For the text-containing cell, return its midpoint in (x, y) coordinate format. 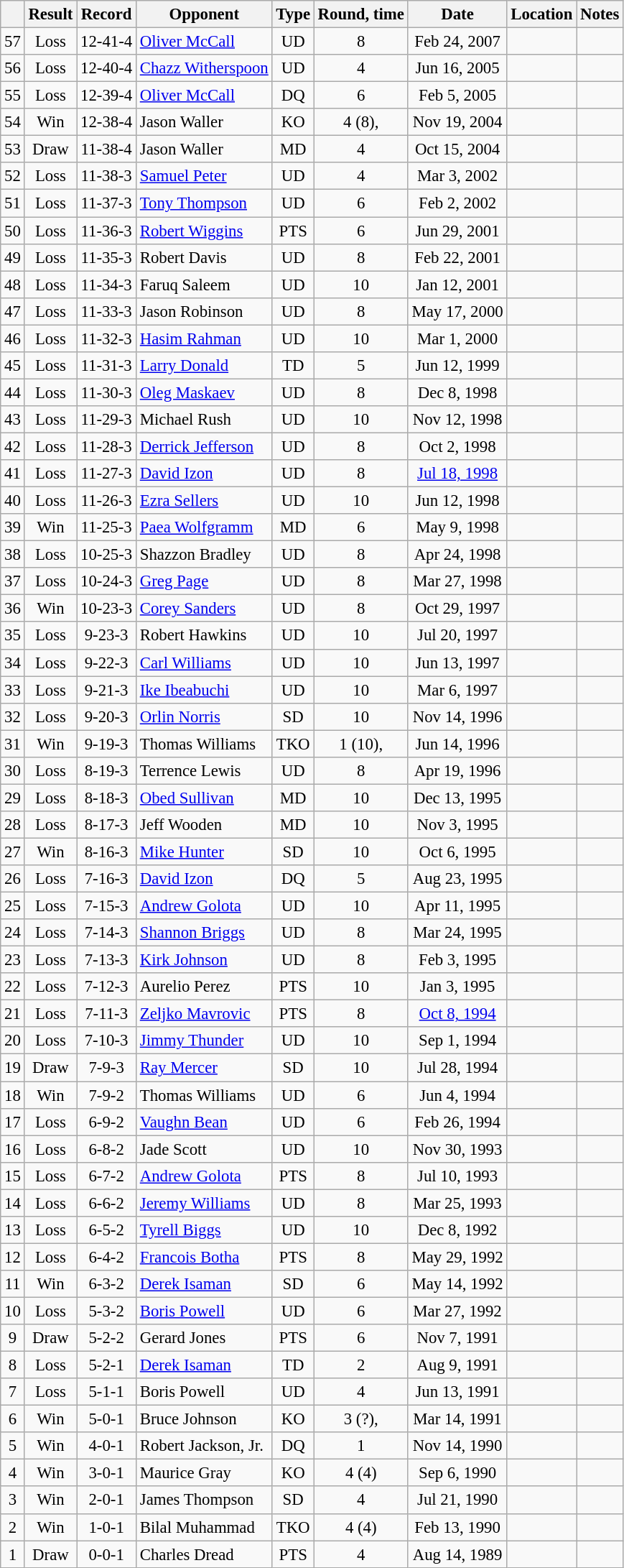
Shazzon Bradley (204, 555)
Samuel Peter (204, 176)
3-0-1 (106, 1473)
Sep 1, 1994 (457, 1041)
May 14, 1992 (457, 1284)
Mar 6, 1997 (457, 690)
11-38-3 (106, 176)
11-32-3 (106, 338)
Jun 13, 1991 (457, 1392)
4-0-1 (106, 1446)
38 (13, 555)
Greg Page (204, 581)
7-10-3 (106, 1041)
Feb 24, 2007 (457, 42)
Jeff Wooden (204, 825)
22 (13, 987)
Location (541, 14)
Larry Donald (204, 366)
5-2-2 (106, 1338)
11-26-3 (106, 501)
Type (293, 14)
May 29, 1992 (457, 1257)
9-20-3 (106, 716)
Mar 27, 1992 (457, 1311)
Michael Rush (204, 420)
Bilal Muhammad (204, 1527)
Result (50, 14)
27 (13, 852)
11-30-3 (106, 392)
7-12-3 (106, 987)
Oct 15, 2004 (457, 149)
May 17, 2000 (457, 311)
39 (13, 527)
Nov 19, 2004 (457, 122)
55 (13, 96)
41 (13, 474)
33 (13, 690)
52 (13, 176)
Oleg Maskaev (204, 392)
Date (457, 14)
Jeremy Williams (204, 1203)
Dec 13, 1995 (457, 798)
7-14-3 (106, 933)
Nov 12, 1998 (457, 420)
9-19-3 (106, 744)
4 (8), (360, 122)
Jimmy Thunder (204, 1041)
Feb 5, 2005 (457, 96)
Paea Wolfgramm (204, 527)
6-7-2 (106, 1176)
35 (13, 636)
Round, time (360, 14)
Dec 8, 1992 (457, 1230)
Nov 30, 1993 (457, 1149)
23 (13, 960)
Francois Botha (204, 1257)
Tony Thompson (204, 203)
51 (13, 203)
Ezra Sellers (204, 501)
Jul 18, 1998 (457, 474)
Bruce Johnson (204, 1419)
Mar 3, 2002 (457, 176)
7-9-3 (106, 1068)
1-0-1 (106, 1527)
Faruq Saleem (204, 285)
Mar 25, 1993 (457, 1203)
Oct 2, 1998 (457, 446)
Derrick Jefferson (204, 446)
11-33-3 (106, 311)
Robert Hawkins (204, 636)
11-35-3 (106, 257)
Mar 24, 1995 (457, 933)
Vaughn Bean (204, 1122)
10-25-3 (106, 555)
3 (13, 1500)
Jason Robinson (204, 311)
Orlin Norris (204, 716)
Gerard Jones (204, 1338)
Tyrell Biggs (204, 1230)
31 (13, 744)
Nov 14, 1996 (457, 716)
Chazz Witherspoon (204, 68)
34 (13, 663)
Mar 14, 1991 (457, 1419)
17 (13, 1122)
5-2-1 (106, 1365)
8-17-3 (106, 825)
Jun 29, 2001 (457, 231)
Jul 20, 1997 (457, 636)
Apr 19, 1996 (457, 771)
Jul 28, 1994 (457, 1068)
13 (13, 1230)
10-24-3 (106, 581)
16 (13, 1149)
Oct 6, 1995 (457, 852)
Feb 2, 2002 (457, 203)
10-23-3 (106, 609)
Hasim Rahman (204, 338)
Feb 26, 1994 (457, 1122)
46 (13, 338)
12 (13, 1257)
6-3-2 (106, 1284)
18 (13, 1095)
12-40-4 (106, 68)
Robert Jackson, Jr. (204, 1446)
Jun 14, 1996 (457, 744)
Feb 3, 1995 (457, 960)
2-0-1 (106, 1500)
11-27-3 (106, 474)
26 (13, 879)
5-1-1 (106, 1392)
Jun 12, 1999 (457, 366)
12-38-4 (106, 122)
3 (?), (360, 1419)
Ray Mercer (204, 1068)
Oct 29, 1997 (457, 609)
9 (13, 1338)
11-36-3 (106, 231)
9-23-3 (106, 636)
7-9-2 (106, 1095)
Maurice Gray (204, 1473)
Jun 12, 1998 (457, 501)
20 (13, 1041)
19 (13, 1068)
57 (13, 42)
7-11-3 (106, 1014)
Mike Hunter (204, 852)
Robert Wiggins (204, 231)
12-39-4 (106, 96)
45 (13, 366)
43 (13, 420)
Zeljko Mavrovic (204, 1014)
Jan 12, 2001 (457, 285)
Apr 24, 1998 (457, 555)
Robert Davis (204, 257)
11-29-3 (106, 420)
Shannon Briggs (204, 933)
Notes (600, 14)
Feb 13, 1990 (457, 1527)
Jun 4, 1994 (457, 1095)
Nov 3, 1995 (457, 825)
54 (13, 122)
11 (13, 1284)
Jade Scott (204, 1149)
0-0-1 (106, 1554)
15 (13, 1176)
30 (13, 771)
Jun 16, 2005 (457, 68)
Charles Dread (204, 1554)
11-38-4 (106, 149)
Obed Sullivan (204, 798)
21 (13, 1014)
44 (13, 392)
50 (13, 231)
11-25-3 (106, 527)
49 (13, 257)
Feb 22, 2001 (457, 257)
Jul 10, 1993 (457, 1176)
James Thompson (204, 1500)
8-19-3 (106, 771)
48 (13, 285)
Nov 14, 1990 (457, 1446)
11-34-3 (106, 285)
42 (13, 446)
6-6-2 (106, 1203)
11-37-3 (106, 203)
25 (13, 906)
56 (13, 68)
Jan 3, 1995 (457, 987)
9-22-3 (106, 663)
40 (13, 501)
Record (106, 14)
11-31-3 (106, 366)
Sep 6, 1990 (457, 1473)
47 (13, 311)
6-5-2 (106, 1230)
Mar 27, 1998 (457, 581)
7-15-3 (106, 906)
7 (13, 1392)
Ike Ibeabuchi (204, 690)
14 (13, 1203)
8-16-3 (106, 852)
Aug 9, 1991 (457, 1365)
Terrence Lewis (204, 771)
29 (13, 798)
Apr 11, 1995 (457, 906)
Corey Sanders (204, 609)
37 (13, 581)
24 (13, 933)
Kirk Johnson (204, 960)
11-28-3 (106, 446)
Oct 8, 1994 (457, 1014)
Jun 13, 1997 (457, 663)
5-0-1 (106, 1419)
Aug 14, 1989 (457, 1554)
Aug 23, 1995 (457, 879)
8-18-3 (106, 798)
6-4-2 (106, 1257)
32 (13, 716)
28 (13, 825)
Jul 21, 1990 (457, 1500)
53 (13, 149)
7-13-3 (106, 960)
7-16-3 (106, 879)
1 (10), (360, 744)
6-9-2 (106, 1122)
6-8-2 (106, 1149)
Carl Williams (204, 663)
36 (13, 609)
5-3-2 (106, 1311)
Nov 7, 1991 (457, 1338)
Mar 1, 2000 (457, 338)
12-41-4 (106, 42)
Dec 8, 1998 (457, 392)
Opponent (204, 14)
Aurelio Perez (204, 987)
May 9, 1998 (457, 527)
9-21-3 (106, 690)
